For the text-containing cell, return its midpoint in (X, Y) coordinate format. 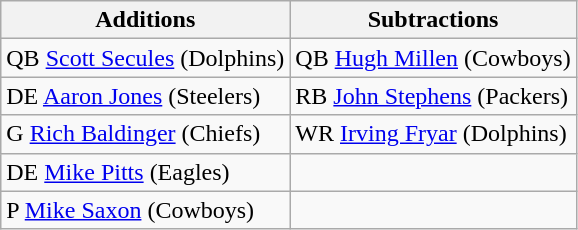
G Rich Baldinger (Chiefs) (146, 134)
QB Scott Secules (Dolphins) (146, 58)
RB John Stephens (Packers) (433, 96)
DE Aaron Jones (Steelers) (146, 96)
WR Irving Fryar (Dolphins) (433, 134)
P Mike Saxon (Cowboys) (146, 210)
Subtractions (433, 20)
QB Hugh Millen (Cowboys) (433, 58)
Additions (146, 20)
DE Mike Pitts (Eagles) (146, 172)
